Capture the cell that displays the provided text and extract its (X, Y) central coordinate. 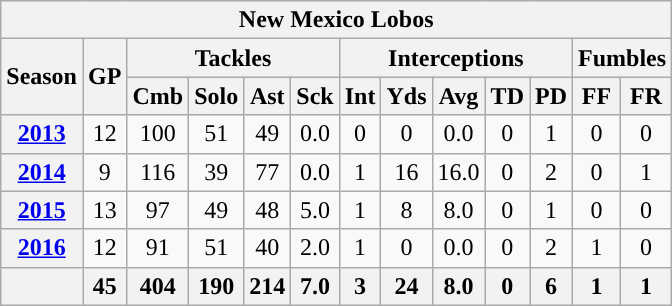
214 (268, 286)
3 (360, 286)
New Mexico Lobos (336, 20)
5.0 (315, 210)
2.0 (315, 248)
2013 (42, 134)
Tackles (233, 58)
9 (104, 172)
16.0 (458, 172)
40 (268, 248)
TD (507, 96)
97 (158, 210)
FF (597, 96)
24 (406, 286)
2015 (42, 210)
116 (158, 172)
FR (646, 96)
Solo (216, 96)
13 (104, 210)
Sck (315, 96)
100 (158, 134)
8 (406, 210)
7.0 (315, 286)
45 (104, 286)
2014 (42, 172)
77 (268, 172)
48 (268, 210)
Ast (268, 96)
GP (104, 77)
Fumbles (622, 58)
Interceptions (456, 58)
190 (216, 286)
91 (158, 248)
6 (552, 286)
404 (158, 286)
PD (552, 96)
39 (216, 172)
Season (42, 77)
Int (360, 96)
Yds (406, 96)
2016 (42, 248)
16 (406, 172)
Avg (458, 96)
Cmb (158, 96)
